Search for the cell housing the specified text and yield its (X, Y) center coordinate. 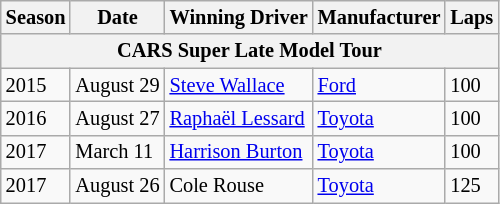
2016 (36, 118)
Harrison Burton (239, 152)
2015 (36, 85)
Date (117, 17)
August 26 (117, 186)
Laps (472, 17)
125 (472, 186)
Manufacturer (380, 17)
Steve Wallace (239, 85)
Cole Rouse (239, 186)
Season (36, 17)
CARS Super Late Model Tour (250, 51)
August 29 (117, 85)
Raphaël Lessard (239, 118)
Winning Driver (239, 17)
March 11 (117, 152)
Ford (380, 85)
August 27 (117, 118)
